Locate the cell with the specified text and output its [x, y] center coordinate. 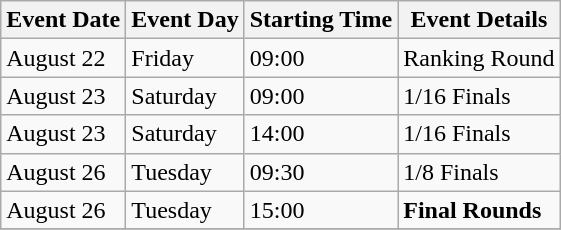
15:00 [321, 210]
1/8 Finals [479, 172]
14:00 [321, 134]
Starting Time [321, 20]
Event Date [64, 20]
Event Details [479, 20]
Final Rounds [479, 210]
Friday [185, 58]
09:30 [321, 172]
Ranking Round [479, 58]
August 22 [64, 58]
Event Day [185, 20]
